Return the (X, Y) coordinate for the center point of the cell that contains the specified text.  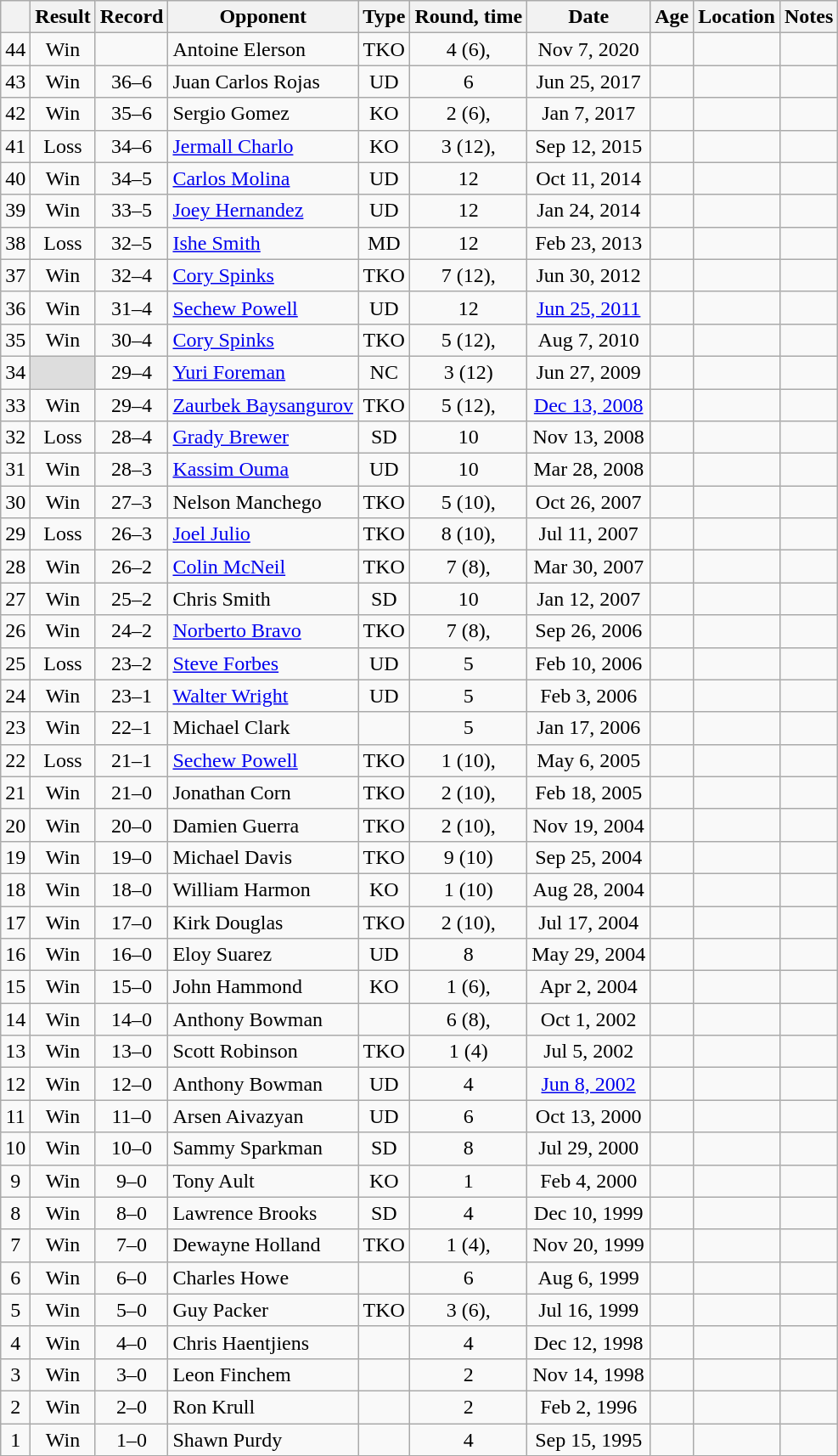
Charles Howe (263, 1278)
3 (12) (469, 372)
Jul 29, 2000 (589, 1148)
16–0 (132, 955)
Jun 30, 2012 (589, 275)
3–0 (132, 1374)
28–3 (132, 470)
Mar 30, 2007 (589, 567)
25–2 (132, 599)
Aug 28, 2004 (589, 889)
30–4 (132, 340)
Damien Guerra (263, 825)
Zaurbek Baysangurov (263, 405)
Nelson Manchego (263, 502)
36–6 (132, 82)
MD (384, 243)
20–0 (132, 825)
7 (15, 1245)
Oct 13, 2000 (589, 1116)
14 (15, 1019)
Nov 13, 2008 (589, 437)
Colin McNeil (263, 567)
34 (15, 372)
25 (15, 663)
15 (15, 987)
21 (15, 793)
Type (384, 17)
Feb 4, 2000 (589, 1181)
Leon Finchem (263, 1374)
12–0 (132, 1084)
Michael Clark (263, 728)
Age (672, 17)
43 (15, 82)
Sammy Sparkman (263, 1148)
17 (15, 922)
Grady Brewer (263, 437)
Oct 1, 2002 (589, 1019)
Antoine Elerson (263, 49)
39 (15, 211)
18–0 (132, 889)
1 (4), (469, 1245)
Jun 8, 2002 (589, 1084)
Opponent (263, 17)
5–0 (132, 1310)
28–4 (132, 437)
26 (15, 631)
1 (4) (469, 1052)
Scott Robinson (263, 1052)
18 (15, 889)
Eloy Suarez (263, 955)
32–4 (132, 275)
Nov 19, 2004 (589, 825)
17–0 (132, 922)
37 (15, 275)
Sep 25, 2004 (589, 857)
13–0 (132, 1052)
29 (15, 534)
Lawrence Brooks (263, 1213)
Feb 2, 1996 (589, 1407)
Arsen Aivazyan (263, 1116)
Jan 24, 2014 (589, 211)
Sep 12, 2015 (589, 146)
3 (15, 1374)
Joey Hernandez (263, 211)
Sergio Gomez (263, 114)
Jul 17, 2004 (589, 922)
Yuri Foreman (263, 372)
16 (15, 955)
Michael Davis (263, 857)
44 (15, 49)
Dewayne Holland (263, 1245)
Oct 11, 2014 (589, 178)
26–3 (132, 534)
8–0 (132, 1213)
Jan 17, 2006 (589, 728)
31 (15, 470)
4–0 (132, 1342)
32–5 (132, 243)
Walter Wright (263, 696)
Juan Carlos Rojas (263, 82)
41 (15, 146)
21–1 (132, 760)
33 (15, 405)
22 (15, 760)
19–0 (132, 857)
23 (15, 728)
8 (10), (469, 534)
Steve Forbes (263, 663)
Jermall Charlo (263, 146)
34–6 (132, 146)
36 (15, 308)
2–0 (132, 1407)
Kirk Douglas (263, 922)
Jun 27, 2009 (589, 372)
Nov 7, 2020 (589, 49)
6 (8), (469, 1019)
9 (15, 1181)
Norberto Bravo (263, 631)
27–3 (132, 502)
Notes (808, 17)
35–6 (132, 114)
3 (12), (469, 146)
Feb 3, 2006 (589, 696)
John Hammond (263, 987)
Dec 12, 1998 (589, 1342)
Jun 25, 2011 (589, 308)
2 (6), (469, 114)
Joel Julio (263, 534)
4 (6), (469, 49)
6–0 (132, 1278)
Record (132, 17)
Carlos Molina (263, 178)
13 (15, 1052)
35 (15, 340)
May 6, 2005 (589, 760)
14–0 (132, 1019)
32 (15, 437)
NC (384, 372)
23–1 (132, 696)
Jul 11, 2007 (589, 534)
23–2 (132, 663)
1–0 (132, 1440)
Tony Ault (263, 1181)
42 (15, 114)
Jan 7, 2017 (589, 114)
Mar 28, 2008 (589, 470)
Aug 6, 1999 (589, 1278)
Nov 14, 1998 (589, 1374)
Oct 26, 2007 (589, 502)
20 (15, 825)
1 (6), (469, 987)
1 (10) (469, 889)
27 (15, 599)
28 (15, 567)
Feb 23, 2013 (589, 243)
3 (6), (469, 1310)
Guy Packer (263, 1310)
9 (10) (469, 857)
Shawn Purdy (263, 1440)
19 (15, 857)
11–0 (132, 1116)
24 (15, 696)
15–0 (132, 987)
Apr 2, 2004 (589, 987)
34–5 (132, 178)
Ishe Smith (263, 243)
William Harmon (263, 889)
Dec 10, 1999 (589, 1213)
40 (15, 178)
30 (15, 502)
Jan 12, 2007 (589, 599)
22–1 (132, 728)
5 (10), (469, 502)
Jul 5, 2002 (589, 1052)
33–5 (132, 211)
Location (737, 17)
Jun 25, 2017 (589, 82)
Ron Krull (263, 1407)
Result (63, 17)
Dec 13, 2008 (589, 405)
May 29, 2004 (589, 955)
Kassim Ouma (263, 470)
Jul 16, 1999 (589, 1310)
Sep 26, 2006 (589, 631)
Feb 18, 2005 (589, 793)
24–2 (132, 631)
Round, time (469, 17)
Nov 20, 1999 (589, 1245)
10–0 (132, 1148)
9–0 (132, 1181)
7–0 (132, 1245)
Chris Smith (263, 599)
31–4 (132, 308)
26–2 (132, 567)
Date (589, 17)
21–0 (132, 793)
Chris Haentjiens (263, 1342)
1 (10), (469, 760)
Sep 15, 1995 (589, 1440)
Feb 10, 2006 (589, 663)
38 (15, 243)
Aug 7, 2010 (589, 340)
7 (12), (469, 275)
11 (15, 1116)
Jonathan Corn (263, 793)
